Identify which cell holds the provided text, then report its (x, y) central coordinate. 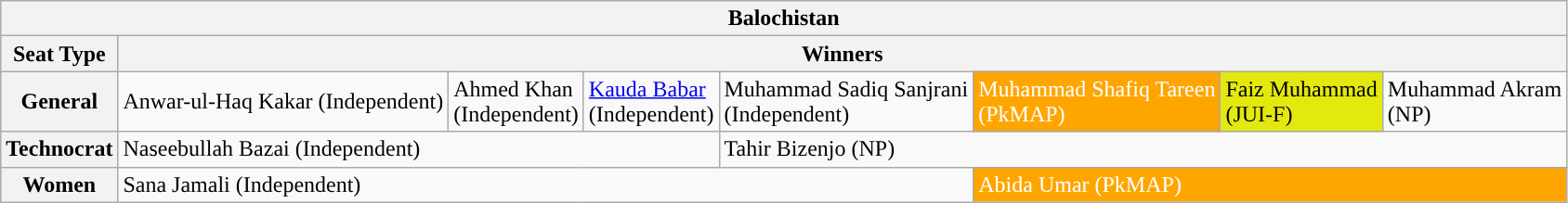
Tahir Bizenjo (NP) (1143, 149)
Seat Type (59, 54)
Ahmed Khan(Independent) (516, 102)
Faiz Muhammad(JUI-F) (1301, 102)
Anwar-ul-Haq Kakar (Independent) (283, 102)
Kauda Babar(Independent) (651, 102)
Muhammad Sadiq Sanjrani(Independent) (846, 102)
Winners (843, 54)
General (59, 102)
Balochistan (784, 19)
Naseebullah Bazai (Independent) (418, 149)
Women (59, 184)
Sana Jamali (Independent) (546, 184)
Technocrat (59, 149)
Abida Umar (PkMAP) (1271, 184)
Muhammad Akram(NP) (1474, 102)
Muhammad Shafiq Tareen(PkMAP) (1097, 102)
